Extract the (X, Y) coordinate from the center of the cell holding the provided text.  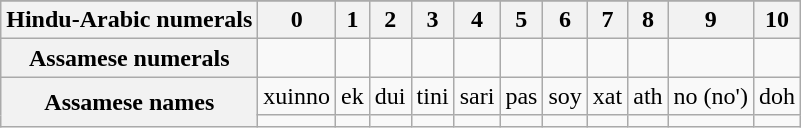
xat (607, 96)
pas (522, 96)
ath (648, 96)
Assamese numerals (130, 58)
Hindu-Arabic numerals (130, 20)
5 (522, 20)
7 (607, 20)
no (no') (710, 96)
dui (390, 96)
xuinno (297, 96)
6 (565, 20)
doh (776, 96)
ek (353, 96)
tini (432, 96)
sari (477, 96)
9 (710, 20)
soy (565, 96)
8 (648, 20)
Assamese names (130, 102)
4 (477, 20)
0 (297, 20)
10 (776, 20)
3 (432, 20)
2 (390, 20)
1 (353, 20)
